Pinpoint the cell where the given text exists, returning its (x, y) midpoint coordinate. 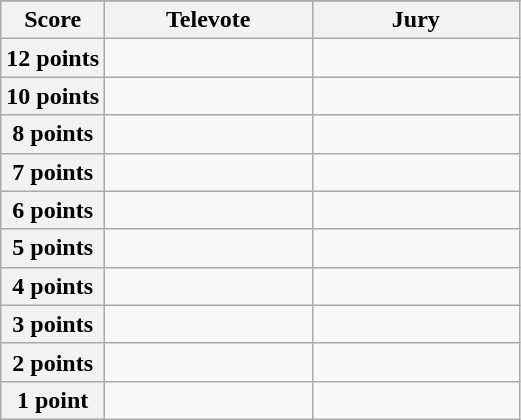
6 points (53, 210)
12 points (53, 58)
Televote (209, 20)
8 points (53, 134)
Jury (416, 20)
10 points (53, 96)
5 points (53, 248)
2 points (53, 362)
3 points (53, 324)
4 points (53, 286)
7 points (53, 172)
Score (53, 20)
1 point (53, 400)
